Return the (x, y) coordinate for the center point of the cell that contains the specified text.  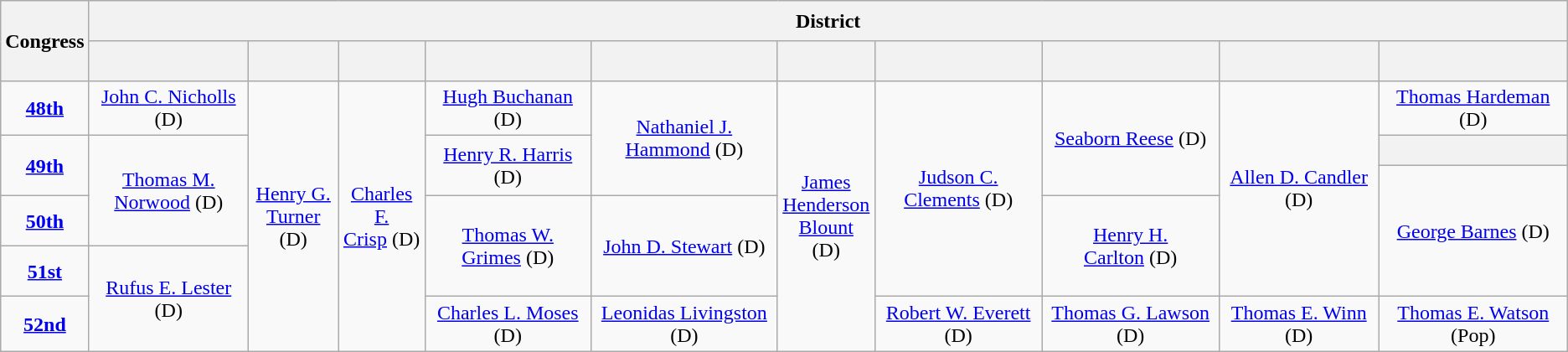
Thomas G. Lawson (D) (1131, 324)
Thomas E. Winn (D) (1298, 324)
Hugh Buchanan (D) (508, 109)
John D. Stewart (D) (683, 246)
Nathaniel J.Hammond (D) (683, 139)
John C. Nicholls (D) (168, 109)
Henry G.Turner (D) (293, 216)
District (828, 21)
Congress (45, 41)
Charles F.Crisp (D) (382, 216)
JamesHendersonBlount (D) (826, 216)
48th (45, 109)
Seaborn Reese (D) (1131, 139)
George Barnes (D) (1473, 231)
Henry R. Harris (D) (508, 166)
Thomas E. Watson (Pop) (1473, 324)
52nd (45, 324)
50th (45, 221)
Allen D. Candler (D) (1298, 189)
Thomas Hardeman (D) (1473, 109)
Thomas W.Grimes (D) (508, 246)
Charles L. Moses (D) (508, 324)
Henry H.Carlton (D) (1131, 246)
Leonidas Livingston (D) (683, 324)
Robert W. Everett (D) (958, 324)
49th (45, 166)
51st (45, 272)
Rufus E. Lester (D) (168, 298)
Judson C.Clements (D) (958, 189)
Thomas M.Norwood (D) (168, 191)
